Identify which cell holds the provided text, then report its [X, Y] central coordinate. 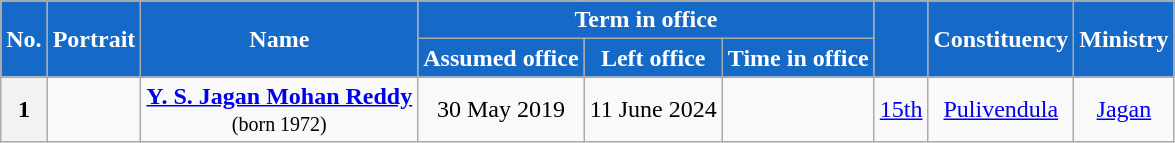
Left office [653, 58]
1 [24, 110]
30 May 2019 [501, 110]
11 June 2024 [653, 110]
Ministry [1124, 39]
Name [280, 39]
Term in office [646, 20]
Y. S. Jagan Mohan Reddy(born 1972) [280, 110]
No. [24, 39]
Assumed office [501, 58]
Constituency [1001, 39]
Portrait [94, 39]
Jagan [1124, 110]
15th [901, 110]
Pulivendula [1001, 110]
Time in office [798, 58]
